Extract the (X, Y) coordinate from the center of the cell holding the provided text.  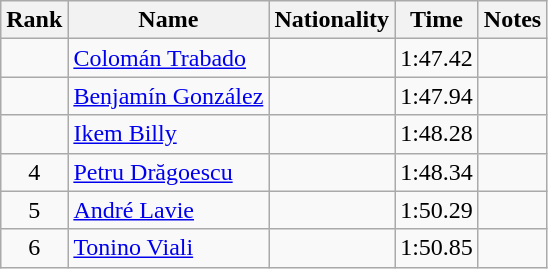
Time (437, 20)
Name (168, 20)
1:47.94 (437, 96)
Rank (34, 20)
4 (34, 172)
Ikem Billy (168, 134)
Benjamín González (168, 96)
1:50.85 (437, 248)
1:50.29 (437, 210)
Petru Drăgoescu (168, 172)
1:47.42 (437, 58)
Notes (512, 20)
1:48.28 (437, 134)
Colomán Trabado (168, 58)
6 (34, 248)
1:48.34 (437, 172)
5 (34, 210)
André Lavie (168, 210)
Nationality (332, 20)
Tonino Viali (168, 248)
